Return the (X, Y) coordinate for the center point of the cell that contains the specified text.  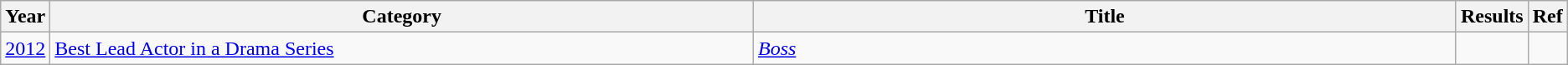
Boss (1104, 48)
Title (1104, 17)
Results (1492, 17)
2012 (25, 48)
Category (402, 17)
Ref (1548, 17)
Year (25, 17)
Best Lead Actor in a Drama Series (402, 48)
